Identify which cell holds the provided text, then report its (x, y) central coordinate. 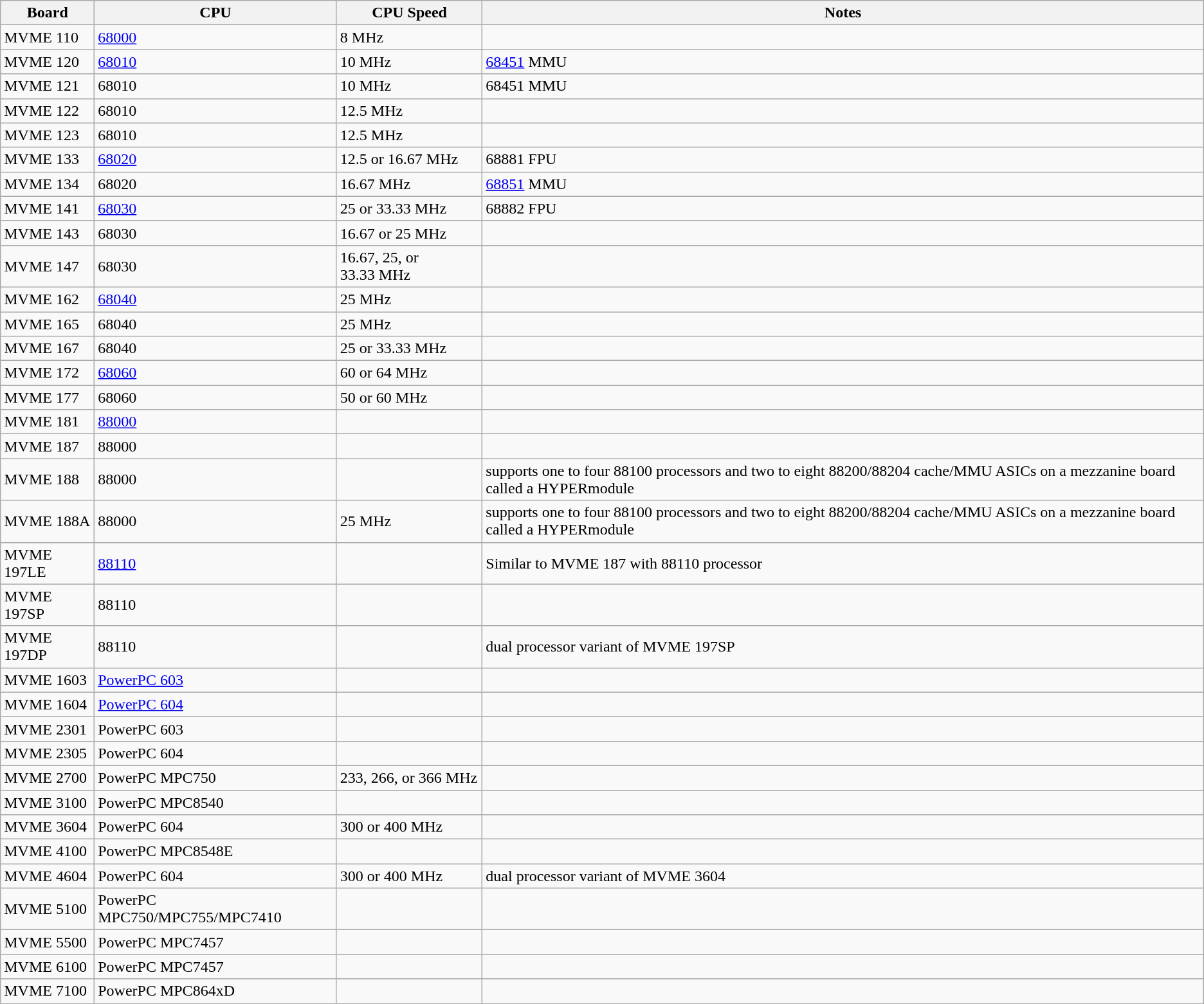
MVME 181 (48, 422)
60 or 64 MHz (409, 373)
MVME 188 (48, 480)
MVME 120 (48, 62)
MVME 134 (48, 184)
MVME 6100 (48, 967)
PowerPC MPC750/MPC755/MPC7410 (216, 909)
MVME 141 (48, 208)
MVME 1604 (48, 704)
MVME 5100 (48, 909)
MVME 197SP (48, 605)
PowerPC MPC864xD (216, 991)
16.67 or 25 MHz (409, 233)
MVME 121 (48, 86)
MVME 3100 (48, 802)
MVME 2700 (48, 778)
dual processor variant of MVME 197SP (843, 647)
Similar to MVME 187 with 88110 processor (843, 563)
MVME 123 (48, 135)
MVME 110 (48, 37)
MVME 2305 (48, 753)
50 or 60 MHz (409, 397)
MVME 122 (48, 111)
MVME 197LE (48, 563)
MVME 167 (48, 349)
68882 FPU (843, 208)
8 MHz (409, 37)
MVME 2301 (48, 729)
dual processor variant of MVME 3604 (843, 876)
68881 FPU (843, 160)
MVME 177 (48, 397)
MVME 5500 (48, 942)
PowerPC MPC750 (216, 778)
MVME 187 (48, 446)
MVME 197DP (48, 647)
MVME 147 (48, 266)
MVME 172 (48, 373)
MVME 4100 (48, 852)
CPU Speed (409, 13)
MVME 143 (48, 233)
68851 MMU (843, 184)
16.67, 25, or 33.33 MHz (409, 266)
Notes (843, 13)
MVME 1603 (48, 680)
MVME 3604 (48, 827)
68000 (216, 37)
MVME 162 (48, 299)
CPU (216, 13)
16.67 MHz (409, 184)
12.5 or 16.67 MHz (409, 160)
PowerPC MPC8548E (216, 852)
MVME 165 (48, 324)
MVME 133 (48, 160)
MVME 4604 (48, 876)
PowerPC MPC8540 (216, 802)
MVME 7100 (48, 991)
MVME 188A (48, 521)
Board (48, 13)
233, 266, or 366 MHz (409, 778)
